Provide the [x, y] coordinate of the cell's center where the given text is located.  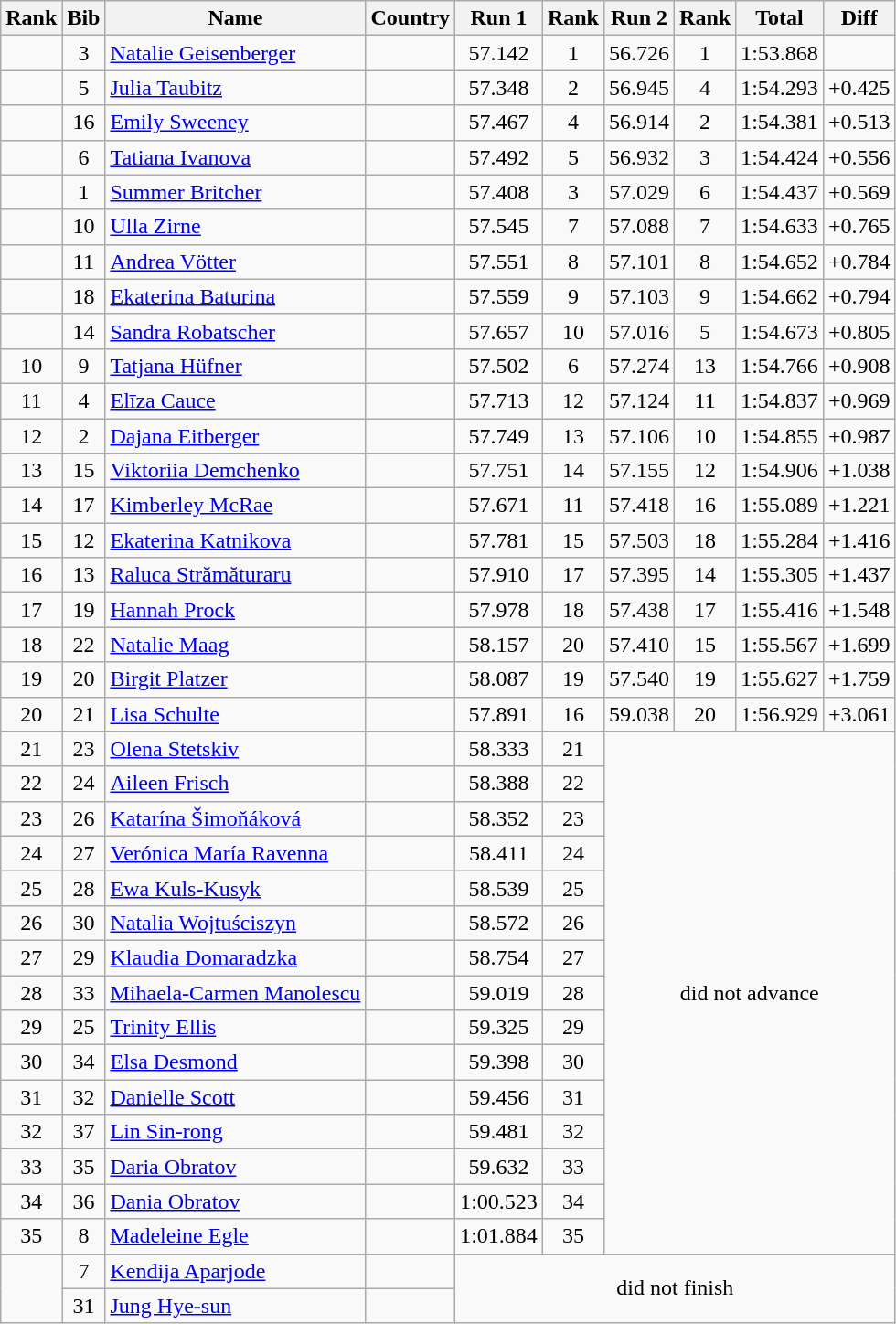
Diff [859, 18]
59.632 [499, 1167]
+0.908 [859, 366]
57.492 [499, 157]
1:56.929 [780, 714]
59.398 [499, 1062]
59.456 [499, 1097]
+0.513 [859, 123]
Danielle Scott [236, 1097]
Ekaterina Katnikova [236, 540]
Birgit Platzer [236, 679]
Katarína Šimoňáková [236, 818]
Run 2 [638, 18]
1:54.837 [780, 400]
58.539 [499, 888]
Klaudia Domaradzka [236, 957]
+0.805 [859, 331]
57.891 [499, 714]
+0.569 [859, 192]
Mihaela-Carmen Manolescu [236, 992]
59.325 [499, 1028]
57.910 [499, 575]
Elīza Cauce [236, 400]
58.572 [499, 923]
59.019 [499, 992]
57.502 [499, 366]
Tatiana Ivanova [236, 157]
58.388 [499, 784]
Sandra Robatscher [236, 331]
Dajana Eitberger [236, 436]
57.029 [638, 192]
57.545 [499, 227]
Country [411, 18]
Olena Stetskiv [236, 749]
+0.425 [859, 88]
1:53.868 [780, 53]
1:54.662 [780, 296]
Ewa Kuls-Kusyk [236, 888]
57.418 [638, 506]
56.945 [638, 88]
Ekaterina Baturina [236, 296]
59.481 [499, 1132]
58.352 [499, 818]
1:54.437 [780, 192]
+1.759 [859, 679]
1:55.284 [780, 540]
37 [84, 1132]
59.038 [638, 714]
57.274 [638, 366]
57.142 [499, 53]
Dania Obratov [236, 1201]
57.467 [499, 123]
Kendija Aparjode [236, 1271]
1:55.305 [780, 575]
1:54.633 [780, 227]
57.438 [638, 610]
57.503 [638, 540]
Julia Taubitz [236, 88]
Ulla Zirne [236, 227]
Natalie Geisenberger [236, 53]
57.124 [638, 400]
Raluca Strămăturaru [236, 575]
57.781 [499, 540]
1:54.293 [780, 88]
1:55.089 [780, 506]
did not advance [750, 993]
57.155 [638, 471]
1:54.424 [780, 157]
Bib [84, 18]
57.657 [499, 331]
57.551 [499, 262]
57.410 [638, 645]
+1.548 [859, 610]
+3.061 [859, 714]
Kimberley McRae [236, 506]
Jung Hye-sun [236, 1306]
1:54.673 [780, 331]
1:54.855 [780, 436]
1:00.523 [499, 1201]
+1.038 [859, 471]
56.932 [638, 157]
57.559 [499, 296]
Summer Britcher [236, 192]
1:54.381 [780, 123]
57.671 [499, 506]
58.157 [499, 645]
Natalie Maag [236, 645]
36 [84, 1201]
Andrea Vötter [236, 262]
+0.556 [859, 157]
+1.416 [859, 540]
1:01.884 [499, 1236]
1:55.416 [780, 610]
57.348 [499, 88]
Trinity Ellis [236, 1028]
Lin Sin-rong [236, 1132]
57.751 [499, 471]
+0.794 [859, 296]
Lisa Schulte [236, 714]
Name [236, 18]
1:54.906 [780, 471]
56.726 [638, 53]
58.087 [499, 679]
57.101 [638, 262]
+1.221 [859, 506]
Total [780, 18]
Emily Sweeney [236, 123]
58.333 [499, 749]
Verónica María Ravenna [236, 853]
+0.987 [859, 436]
56.914 [638, 123]
57.016 [638, 331]
57.088 [638, 227]
57.408 [499, 192]
did not finish [675, 1288]
Hannah Prock [236, 610]
Tatjana Hüfner [236, 366]
Madeleine Egle [236, 1236]
1:55.627 [780, 679]
1:54.652 [780, 262]
Viktoriia Demchenko [236, 471]
Elsa Desmond [236, 1062]
57.395 [638, 575]
57.749 [499, 436]
57.713 [499, 400]
+1.699 [859, 645]
Run 1 [499, 18]
+0.784 [859, 262]
Daria Obratov [236, 1167]
1:55.567 [780, 645]
57.106 [638, 436]
58.754 [499, 957]
+0.969 [859, 400]
Aileen Frisch [236, 784]
58.411 [499, 853]
57.978 [499, 610]
57.103 [638, 296]
1:54.766 [780, 366]
57.540 [638, 679]
+1.437 [859, 575]
Natalia Wojtuściszyn [236, 923]
+0.765 [859, 227]
